Return the [X, Y] coordinate for the center point of the cell that contains the specified text.  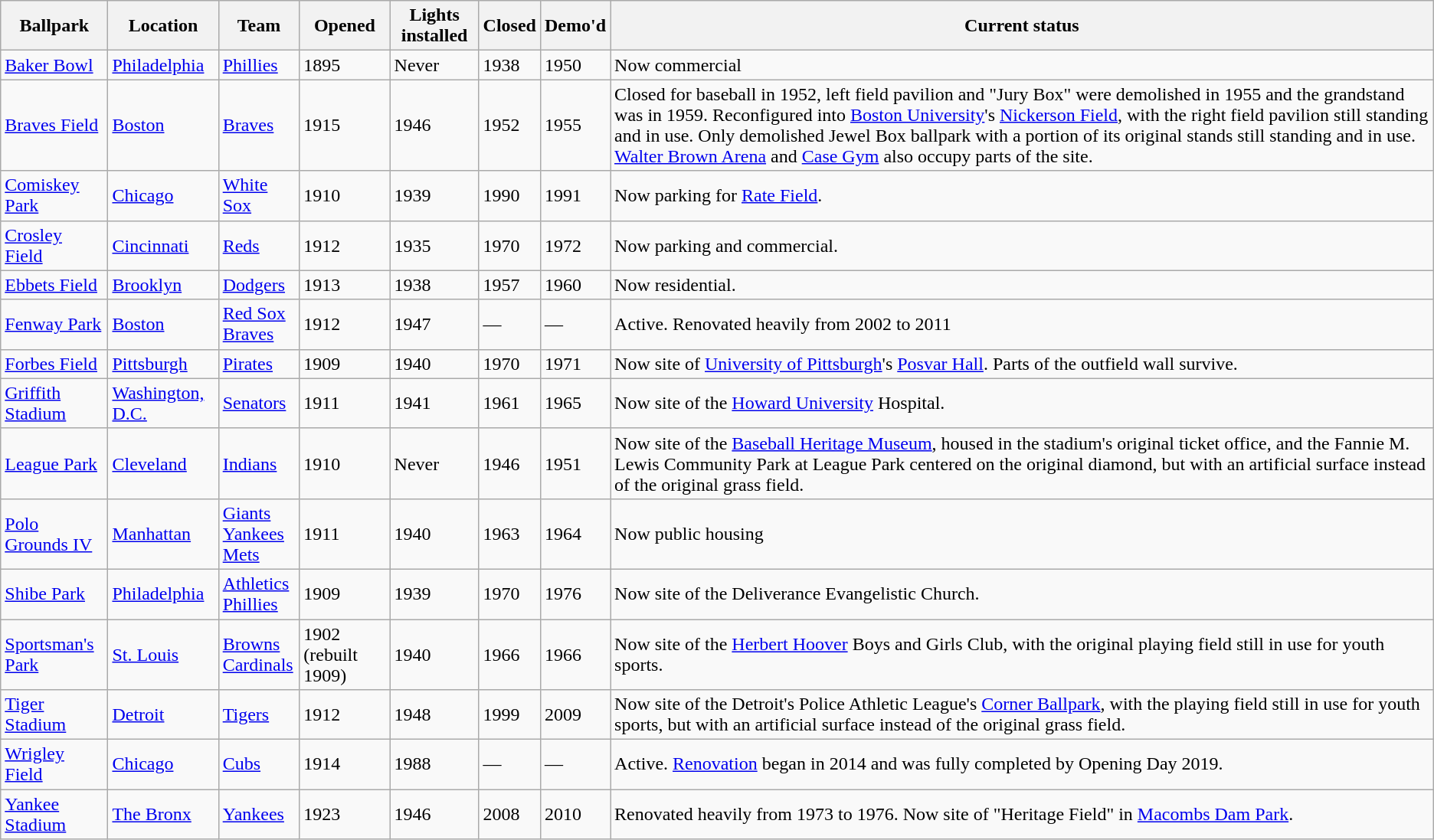
Cubs [259, 764]
Dodgers [259, 285]
Now residential. [1022, 285]
1951 [575, 463]
Ballpark [54, 26]
White Sox [259, 196]
Opened [345, 26]
2008 [509, 815]
Now parking for Rate Field. [1022, 196]
Forbes Field [54, 364]
Now parking and commercial. [1022, 245]
2010 [575, 815]
1948 [434, 715]
1963 [509, 534]
Shibe Park [54, 594]
Reds [259, 245]
Washington, D.C. [163, 403]
Comiskey Park [54, 196]
1999 [509, 715]
Pirates [259, 364]
1902 (rebuilt 1909) [345, 654]
Braves Field [54, 126]
1960 [575, 285]
Demo'd [575, 26]
1935 [434, 245]
Indians [259, 463]
Griffith Stadium [54, 403]
Manhattan [163, 534]
St. Louis [163, 654]
1961 [509, 403]
Sportsman's Park [54, 654]
1895 [345, 65]
Yankees [259, 815]
Current status [1022, 26]
Pittsburgh [163, 364]
1952 [509, 126]
League Park [54, 463]
1976 [575, 594]
1915 [345, 126]
Now commercial [1022, 65]
Location [163, 26]
2009 [575, 715]
Team [259, 26]
Tigers [259, 715]
Now site of the Deliverance Evangelistic Church. [1022, 594]
1965 [575, 403]
Red SoxBraves [259, 325]
1950 [575, 65]
1964 [575, 534]
Now site of University of Pittsburgh's Posvar Hall. Parts of the outfield wall survive. [1022, 364]
Active. Renovation began in 2014 and was fully completed by Opening Day 2019. [1022, 764]
Closed [509, 26]
1990 [509, 196]
Phillies [259, 65]
1955 [575, 126]
Braves [259, 126]
Wrigley Field [54, 764]
AthleticsPhillies [259, 594]
The Bronx [163, 815]
Fenway Park [54, 325]
Cincinnati [163, 245]
Now site of the Herbert Hoover Boys and Girls Club, with the original playing field still in use for youth sports. [1022, 654]
1972 [575, 245]
Crosley Field [54, 245]
Active. Renovated heavily from 2002 to 2011 [1022, 325]
Senators [259, 403]
Ebbets Field [54, 285]
1971 [575, 364]
Brooklyn [163, 285]
1991 [575, 196]
Renovated heavily from 1973 to 1976. Now site of "Heritage Field" in Macombs Dam Park. [1022, 815]
Yankee Stadium [54, 815]
BrownsCardinals [259, 654]
1913 [345, 285]
Baker Bowl [54, 65]
Detroit [163, 715]
Lights installed [434, 26]
Cleveland [163, 463]
Now public housing [1022, 534]
GiantsYankeesMets [259, 534]
1957 [509, 285]
1988 [434, 764]
Polo Grounds IV [54, 534]
Now site of the Howard University Hospital. [1022, 403]
Tiger Stadium [54, 715]
1947 [434, 325]
1914 [345, 764]
1941 [434, 403]
1923 [345, 815]
